For the text-containing cell, return its midpoint in (X, Y) coordinate format. 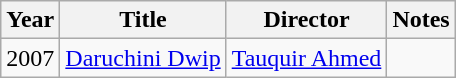
Year (30, 20)
Tauquir Ahmed (306, 58)
Daruchini Dwip (143, 58)
Notes (421, 20)
Title (143, 20)
2007 (30, 58)
Director (306, 20)
